Determine the (X, Y) coordinate at the center of the cell enclosing the given text.  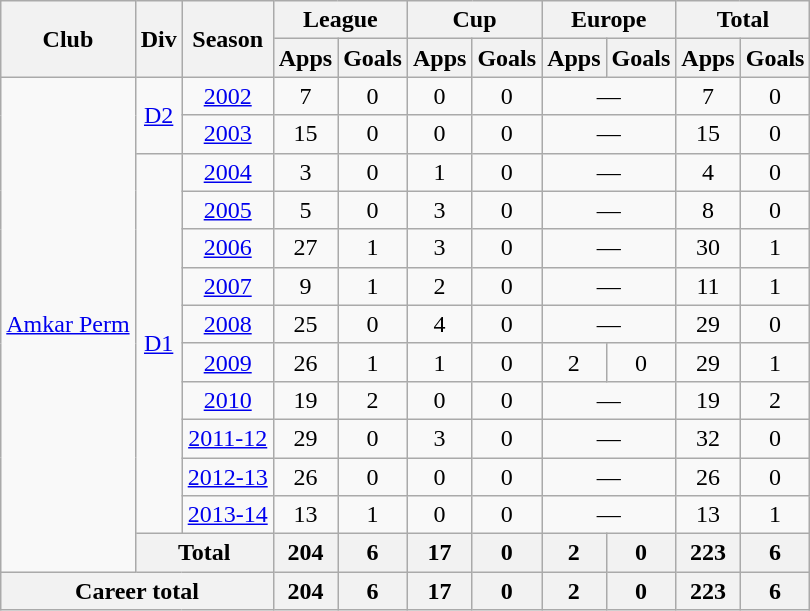
2006 (228, 248)
Season (228, 39)
League (340, 20)
32 (708, 438)
2010 (228, 400)
Cup (474, 20)
2011-12 (228, 438)
5 (305, 210)
2013-14 (228, 515)
2004 (228, 172)
2003 (228, 134)
11 (708, 286)
2012-13 (228, 477)
Club (68, 39)
D1 (158, 344)
Europe (609, 20)
8 (708, 210)
30 (708, 248)
2009 (228, 362)
D2 (158, 115)
27 (305, 248)
25 (305, 324)
2005 (228, 210)
2002 (228, 96)
Career total (137, 591)
2007 (228, 286)
Div (158, 39)
2008 (228, 324)
9 (305, 286)
Amkar Perm (68, 324)
